Extract the (X, Y) coordinate from the center of the cell holding the provided text.  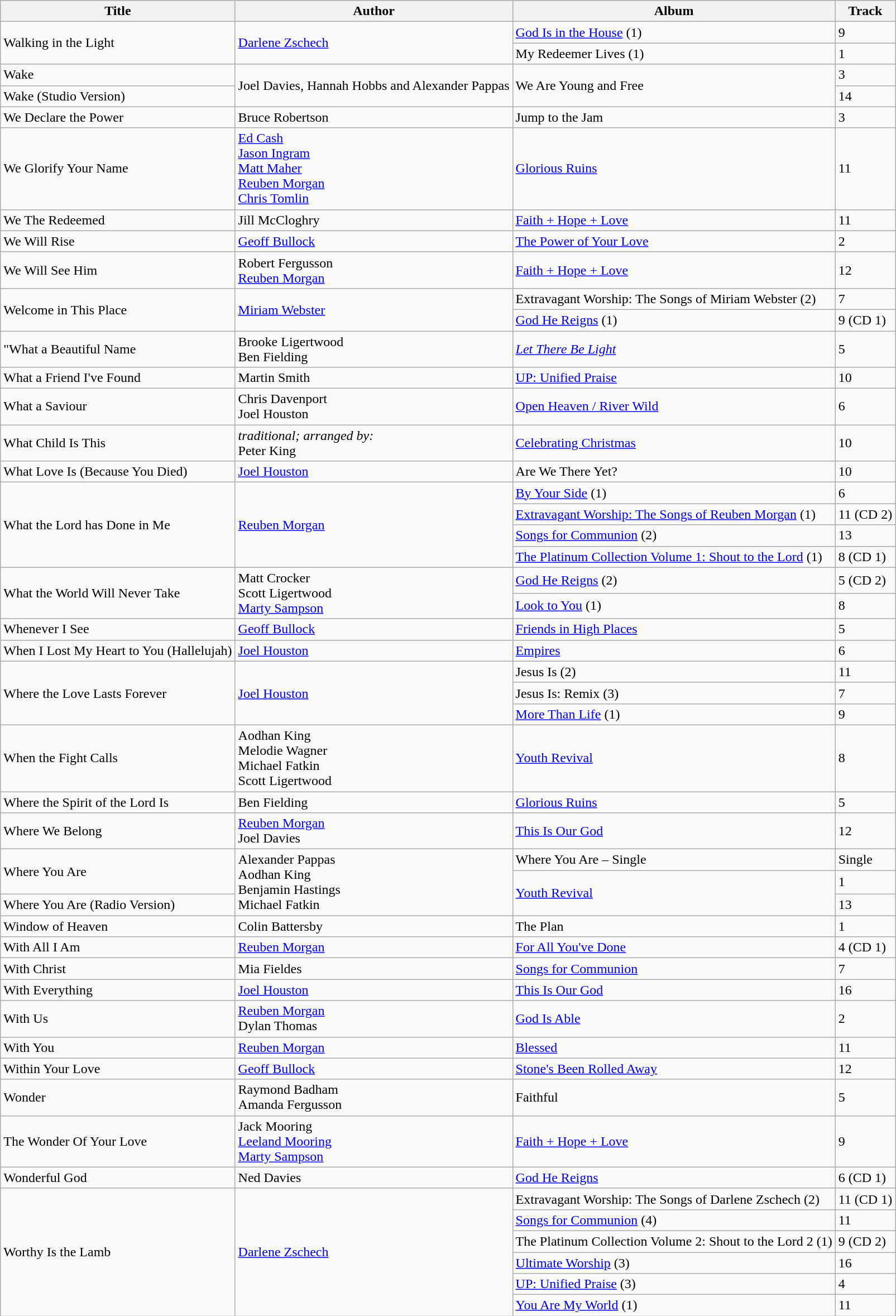
Jesus Is (2) (674, 672)
Author (374, 11)
6 (CD 1) (865, 1178)
What the Lord has Done in Me (118, 525)
By Your Side (1) (674, 493)
Songs for Communion (674, 969)
Celebrating Christmas (674, 443)
You Are My World (1) (674, 1305)
Songs for Communion (2) (674, 535)
With Everything (118, 990)
We Glorify Your Name (118, 169)
We Are Young and Free (674, 85)
Let There Be Light (674, 348)
With Christ (118, 969)
Miriam Webster (374, 309)
Where We Belong (118, 831)
Aodhan King Melodie Wagner Michael Fatkin Scott Ligertwood (374, 758)
Single (865, 860)
Extravagant Worship: The Songs of Darlene Zschech (2) (674, 1199)
Where You Are (118, 872)
We The Redeemed (118, 220)
Chris Davenport Joel Houston (374, 406)
4 (CD 1) (865, 947)
What the World Will Never Take (118, 593)
Wake (Studio Version) (118, 96)
Brooke Ligertwood Ben Fielding (374, 348)
9 (CD 1) (865, 320)
Album (674, 11)
Where You Are (Radio Version) (118, 905)
The Platinum Collection Volume 2: Shout to the Lord 2 (1) (674, 1241)
Jump to the Jam (674, 117)
The Power of Your Love (674, 241)
With Us (118, 1018)
Stone's Been Rolled Away (674, 1069)
Jill McCloghry (374, 220)
Ed Cash Jason Ingram Matt Maher Reuben Morgan Chris Tomlin (374, 169)
What a Friend I've Found (118, 378)
11 (CD 2) (865, 514)
When I Lost My Heart to You (Hallelujah) (118, 650)
With You (118, 1047)
With All I Am (118, 947)
We Will Rise (118, 241)
God Is Able (674, 1018)
UP: Unified Praise (674, 378)
Blessed (674, 1047)
More Than Life (1) (674, 714)
Ultimate Worship (3) (674, 1262)
UP: Unified Praise (3) (674, 1284)
For All You've Done (674, 947)
Within Your Love (118, 1069)
Reuben Morgan Joel Davies (374, 831)
Extravagant Worship: The Songs of Miriam Webster (2) (674, 299)
Open Heaven / River Wild (674, 406)
Look to You (1) (674, 606)
The Platinum Collection Volume 1: Shout to the Lord (1) (674, 557)
The Plan (674, 926)
Ned Davies (374, 1178)
Joel Davies, Hannah Hobbs and Alexander Pappas (374, 85)
Extravagant Worship: The Songs of Reuben Morgan (1) (674, 514)
Empires (674, 650)
What Love Is (Because You Died) (118, 472)
Ben Fielding (374, 802)
4 (865, 1284)
Bruce Robertson (374, 117)
The Wonder Of Your Love (118, 1141)
Matt Crocker Scott Ligertwood Marty Sampson (374, 593)
Mia Fieldes (374, 969)
Whenever I See (118, 629)
11 (CD 1) (865, 1199)
When the Fight Calls (118, 758)
Wonder (118, 1098)
Are We There Yet? (674, 472)
traditional; arranged by: Peter King (374, 443)
Worthy Is the Lamb (118, 1252)
Robert Fergusson Reuben Morgan (374, 270)
Jesus Is: Remix (3) (674, 693)
9 (CD 2) (865, 1241)
8 (CD 1) (865, 557)
What a Saviour (118, 406)
Title (118, 11)
5 (CD 2) (865, 580)
"What a Beautiful Name (118, 348)
My Redeemer Lives (1) (674, 54)
Welcome in This Place (118, 309)
Track (865, 11)
Faithful (674, 1098)
Where the Love Lasts Forever (118, 693)
14 (865, 96)
Where the Spirit of the Lord Is (118, 802)
Wonderful God (118, 1178)
Window of Heaven (118, 926)
God He Reigns (1) (674, 320)
Walking in the Light (118, 43)
We Declare the Power (118, 117)
Songs for Communion (4) (674, 1220)
Raymond Badham Amanda Fergusson (374, 1098)
Jack Mooring Leeland Mooring Marty Sampson (374, 1141)
What Child Is This (118, 443)
Wake (118, 75)
Where You Are – Single (674, 860)
Colin Battersby (374, 926)
Martin Smith (374, 378)
Reuben Morgan Dylan Thomas (374, 1018)
Friends in High Places (674, 629)
We Will See Him (118, 270)
God He Reigns (2) (674, 580)
God Is in the House (1) (674, 32)
Alexander Pappas Aodhan King Benjamin Hastings Michael Fatkin (374, 882)
God He Reigns (674, 1178)
